Return [x, y] of the center of cell containing provided text 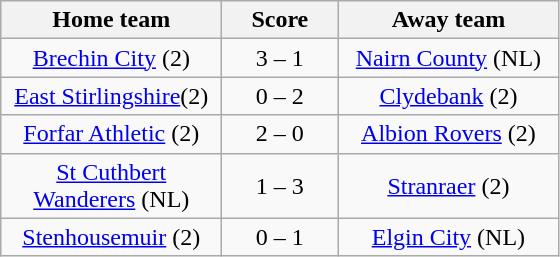
1 – 3 [280, 186]
Stranraer (2) [448, 186]
Brechin City (2) [112, 58]
Forfar Athletic (2) [112, 134]
Stenhousemuir (2) [112, 237]
2 – 0 [280, 134]
Away team [448, 20]
3 – 1 [280, 58]
East Stirlingshire(2) [112, 96]
Score [280, 20]
Nairn County (NL) [448, 58]
Elgin City (NL) [448, 237]
0 – 2 [280, 96]
St Cuthbert Wanderers (NL) [112, 186]
Home team [112, 20]
Clydebank (2) [448, 96]
0 – 1 [280, 237]
Albion Rovers (2) [448, 134]
